Identify which cell holds the provided text, then report its [x, y] central coordinate. 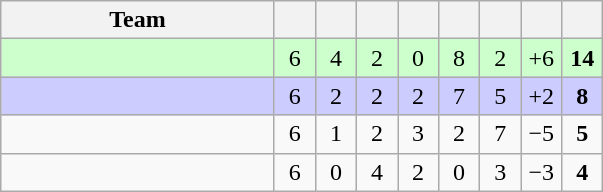
+6 [542, 58]
+2 [542, 96]
−5 [542, 134]
14 [582, 58]
1 [336, 134]
−3 [542, 172]
Team [138, 20]
